Output the [X, Y] coordinate of the center of the cell containing the given text.  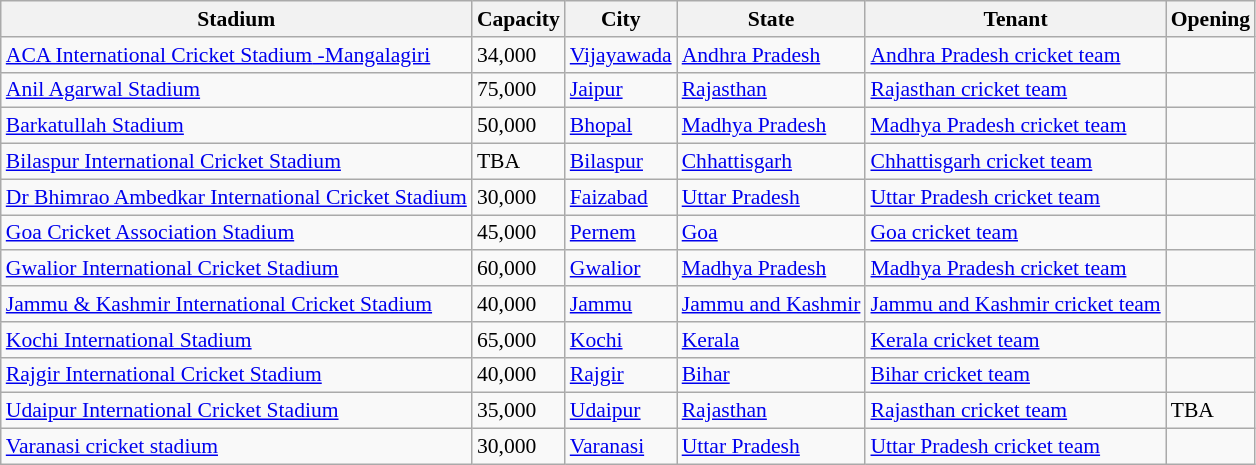
Rajgir [621, 375]
Anil Agarwal Stadium [236, 90]
Gwalior International Cricket Stadium [236, 269]
Jammu & Kashmir International Cricket Stadium [236, 304]
Bilaspur International Cricket Stadium [236, 162]
Bhopal [621, 126]
Pernem [621, 233]
Vijayawada [621, 55]
Faizabad [621, 197]
Udaipur International Cricket Stadium [236, 411]
Jammu and Kashmir cricket team [1015, 304]
Udaipur [621, 411]
Stadium [236, 19]
Goa cricket team [1015, 233]
Goa Cricket Association Stadium [236, 233]
ACA International Cricket Stadium -Mangalagiri [236, 55]
45,000 [518, 233]
Jammu and Kashmir [772, 304]
Jaipur [621, 90]
Tenant [1015, 19]
Andhra Pradesh cricket team [1015, 55]
Kerala [772, 340]
Chhattisgarh [772, 162]
Bihar [772, 375]
Kochi International Stadium [236, 340]
Kochi [621, 340]
Varanasi [621, 447]
City [621, 19]
65,000 [518, 340]
Goa [772, 233]
34,000 [518, 55]
Jammu [621, 304]
Rajgir International Cricket Stadium [236, 375]
75,000 [518, 90]
Bilaspur [621, 162]
Andhra Pradesh [772, 55]
Chhattisgarh cricket team [1015, 162]
Kerala cricket team [1015, 340]
35,000 [518, 411]
Bihar cricket team [1015, 375]
Opening [1210, 19]
60,000 [518, 269]
Gwalior [621, 269]
Capacity [518, 19]
50,000 [518, 126]
State [772, 19]
Dr Bhimrao Ambedkar International Cricket Stadium [236, 197]
Varanasi cricket stadium [236, 447]
Barkatullah Stadium [236, 126]
